Find where the given text appears and provide that cell's center as (X, Y) coordinate. 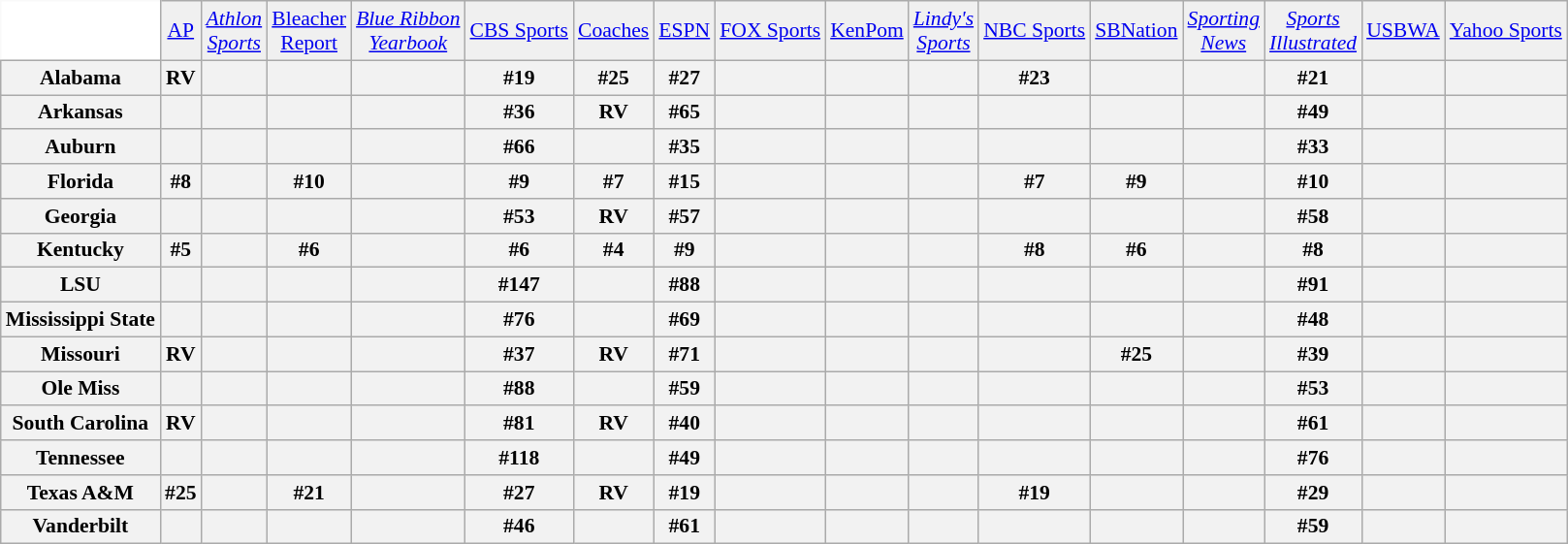
Georgia (80, 216)
Tennessee (80, 458)
FOX Sports (770, 31)
South Carolina (80, 424)
#46 (520, 527)
ESPN (685, 31)
LSU (80, 285)
Kentucky (80, 250)
Texas A&M (80, 493)
#36 (520, 112)
#48 (1313, 320)
SportsIllustrated (1313, 31)
Yahoo Sports (1506, 31)
#4 (613, 250)
CBS Sports (520, 31)
Arkansas (80, 112)
#57 (685, 216)
#147 (520, 285)
AthlonSports (235, 31)
AP (180, 31)
#91 (1313, 285)
Lindy'sSports (944, 31)
#5 (180, 250)
SportingNews (1224, 31)
KenPom (867, 31)
#69 (685, 320)
NBC Sports (1034, 31)
#81 (520, 424)
#40 (685, 424)
#37 (520, 354)
#65 (685, 112)
USBWA (1403, 31)
#15 (685, 181)
Missouri (80, 354)
#29 (1313, 493)
#33 (1313, 147)
#35 (685, 147)
BleacherReport (308, 31)
Ole Miss (80, 389)
Coaches (613, 31)
#39 (1313, 354)
Vanderbilt (80, 527)
#58 (1313, 216)
Auburn (80, 147)
Florida (80, 181)
Alabama (80, 78)
#71 (685, 354)
Blue RibbonYearbook (407, 31)
#118 (520, 458)
SBNation (1136, 31)
#23 (1034, 78)
Mississippi State (80, 320)
#66 (520, 147)
